Search for the cell housing the specified text and yield its (X, Y) center coordinate. 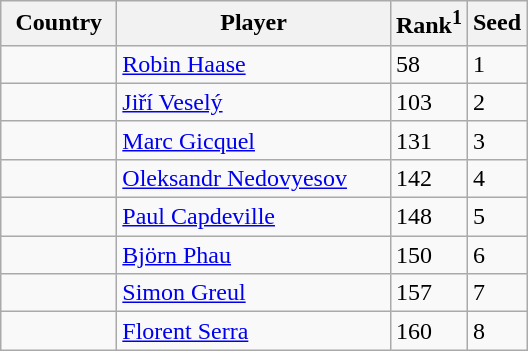
4 (496, 178)
Country (59, 24)
Florent Serra (254, 331)
103 (428, 102)
Oleksandr Nedovyesov (254, 178)
Paul Capdeville (254, 217)
7 (496, 293)
Player (254, 24)
Marc Gicquel (254, 140)
1 (496, 64)
8 (496, 331)
142 (428, 178)
Rank1 (428, 24)
131 (428, 140)
Björn Phau (254, 255)
3 (496, 140)
6 (496, 255)
160 (428, 331)
58 (428, 64)
5 (496, 217)
2 (496, 102)
Simon Greul (254, 293)
157 (428, 293)
Seed (496, 24)
Robin Haase (254, 64)
150 (428, 255)
148 (428, 217)
Jiří Veselý (254, 102)
